Scan for the cell matching the given text and deliver its [X, Y] coordinate at center. 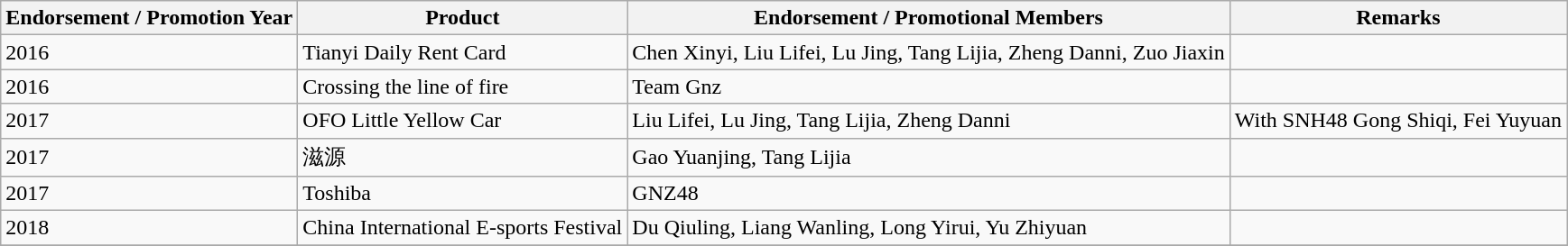
With SNH48 Gong Shiqi, Fei Yuyuan [1397, 121]
China International E-sports Festival [462, 228]
滋源 [462, 157]
2018 [150, 228]
Tianyi Daily Rent Card [462, 52]
Toshiba [462, 194]
Crossing the line of fire [462, 87]
OFO Little Yellow Car [462, 121]
GNZ48 [929, 194]
Chen Xinyi, Liu Lifei, Lu Jing, Tang Lijia, Zheng Danni, Zuo Jiaxin [929, 52]
Product [462, 18]
Team Gnz [929, 87]
Du Qiuling, Liang Wanling, Long Yirui, Yu Zhiyuan [929, 228]
Endorsement / Promotion Year [150, 18]
Remarks [1397, 18]
Liu Lifei, Lu Jing, Tang Lijia, Zheng Danni [929, 121]
Endorsement / Promotional Members [929, 18]
Gao Yuanjing, Tang Lijia [929, 157]
